Provide the [X, Y] coordinate of the cell's center where the given text is located.  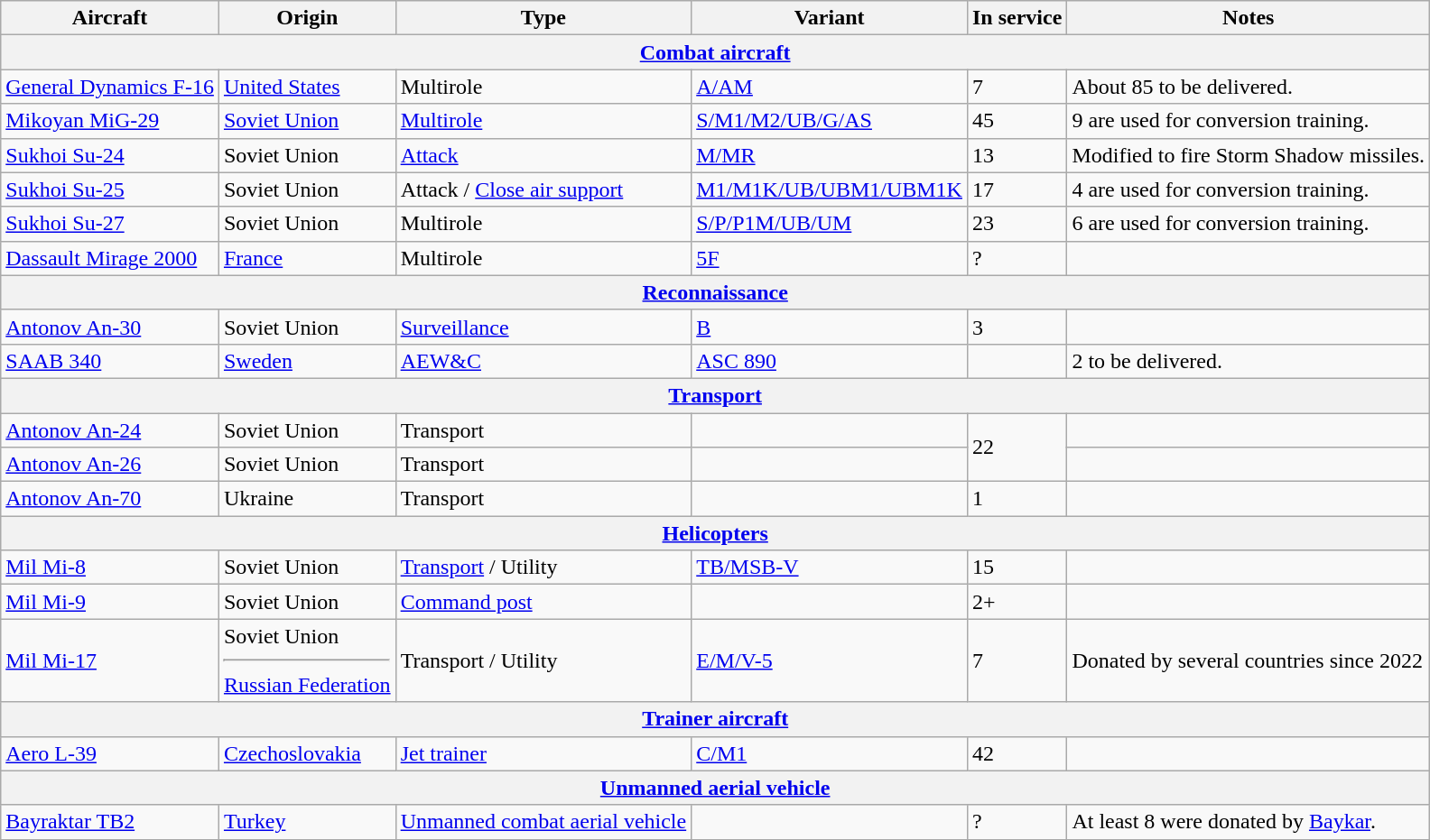
In service [1017, 18]
3 [1017, 327]
Soviet Union Russian Federation [307, 660]
Surveillance [543, 327]
2 to be delivered. [1249, 361]
Unmanned combat aerial vehicle [543, 822]
At least 8 were donated by Baykar. [1249, 822]
13 [1017, 155]
Trainer aircraft [715, 719]
Origin [307, 18]
Notes [1249, 18]
Sukhoi Su-27 [110, 224]
Bayraktar TB2 [110, 822]
5F [830, 258]
Combat aircraft [715, 52]
Mil Mi-8 [110, 568]
United States [307, 87]
Dassault Mirage 2000 [110, 258]
Turkey [307, 822]
Antonov An-70 [110, 499]
M1/M1K/UB/UBM1/UBM1K [830, 189]
Antonov An-26 [110, 465]
23 [1017, 224]
B [830, 327]
General Dynamics F-16 [110, 87]
Mil Mi-9 [110, 602]
Attack / Close air support [543, 189]
M/MR [830, 155]
Sukhoi Su-24 [110, 155]
France [307, 258]
Donated by several countries since 2022 [1249, 660]
Aero L-39 [110, 753]
Modified to fire Storm Shadow missiles. [1249, 155]
6 are used for conversion training. [1249, 224]
Aircraft [110, 18]
Sukhoi Su-25 [110, 189]
C/M1 [830, 753]
A/AM [830, 87]
Helicopters [715, 533]
Command post [543, 602]
Sweden [307, 361]
17 [1017, 189]
TB/MSB-V [830, 568]
Jet trainer [543, 753]
4 are used for conversion training. [1249, 189]
9 are used for conversion training. [1249, 121]
Mikoyan MiG-29 [110, 121]
Antonov An-24 [110, 430]
S/P/P1M/UB/UM [830, 224]
About 85 to be delivered. [1249, 87]
Ukraine [307, 499]
Attack [543, 155]
AEW&C [543, 361]
E/M/V-5 [830, 660]
Variant [830, 18]
ASC 890 [830, 361]
Mil Mi-17 [110, 660]
42 [1017, 753]
Reconnaissance [715, 292]
1 [1017, 499]
2+ [1017, 602]
15 [1017, 568]
Type [543, 18]
22 [1017, 448]
Unmanned aerial vehicle [715, 788]
S/M1/M2/UB/G/AS [830, 121]
SAAB 340 [110, 361]
45 [1017, 121]
Czechoslovakia [307, 753]
Antonov An-30 [110, 327]
